Determine the [X, Y] coordinate at the center of the cell enclosing the given text.  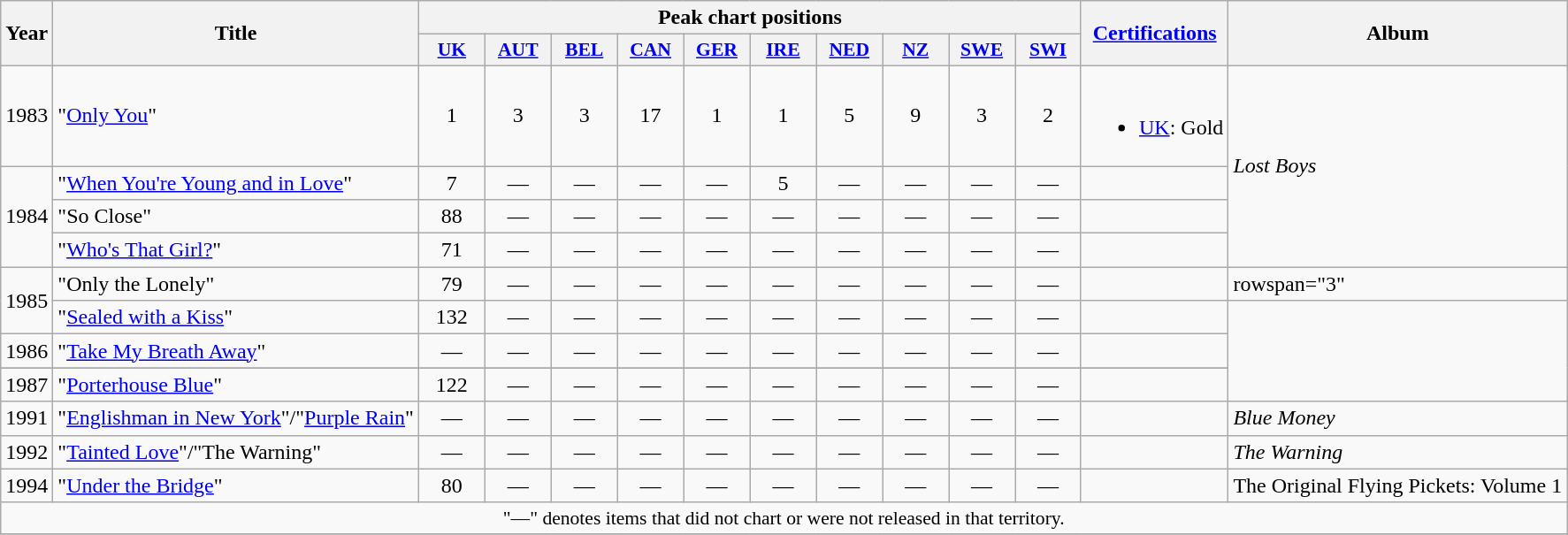
71 [451, 250]
UK: Gold [1154, 115]
IRE [784, 50]
9 [916, 115]
Peak chart positions [750, 18]
1985 [27, 301]
Blue Money [1397, 418]
1986 [27, 351]
1992 [27, 452]
1994 [27, 485]
Year [27, 34]
Title [236, 34]
1984 [27, 217]
CAN [651, 50]
The Warning [1397, 452]
SWE [982, 50]
79 [451, 284]
132 [451, 317]
"So Close" [236, 217]
88 [451, 217]
"Only You" [236, 115]
BEL [584, 50]
2 [1049, 115]
"—" denotes items that did not chart or were not released in that territory. [784, 518]
SWI [1049, 50]
122 [451, 385]
"Englishman in New York"/"Purple Rain" [236, 418]
NZ [916, 50]
"When You're Young and in Love" [236, 183]
The Original Flying Pickets: Volume 1 [1397, 485]
7 [451, 183]
Lost Boys [1397, 166]
"Take My Breath Away" [236, 351]
Certifications [1154, 34]
"Tainted Love"/"The Warning" [236, 452]
NED [849, 50]
GER [716, 50]
"Only the Lonely" [236, 284]
1991 [27, 418]
1983 [27, 115]
UK [451, 50]
"Under the Bridge" [236, 485]
80 [451, 485]
rowspan="3" [1397, 284]
AUT [518, 50]
Album [1397, 34]
1987 [27, 385]
"Porterhouse Blue" [236, 385]
"Who's That Girl?" [236, 250]
"Sealed with a Kiss" [236, 317]
17 [651, 115]
